Search for the cell housing the specified text and yield its (x, y) center coordinate. 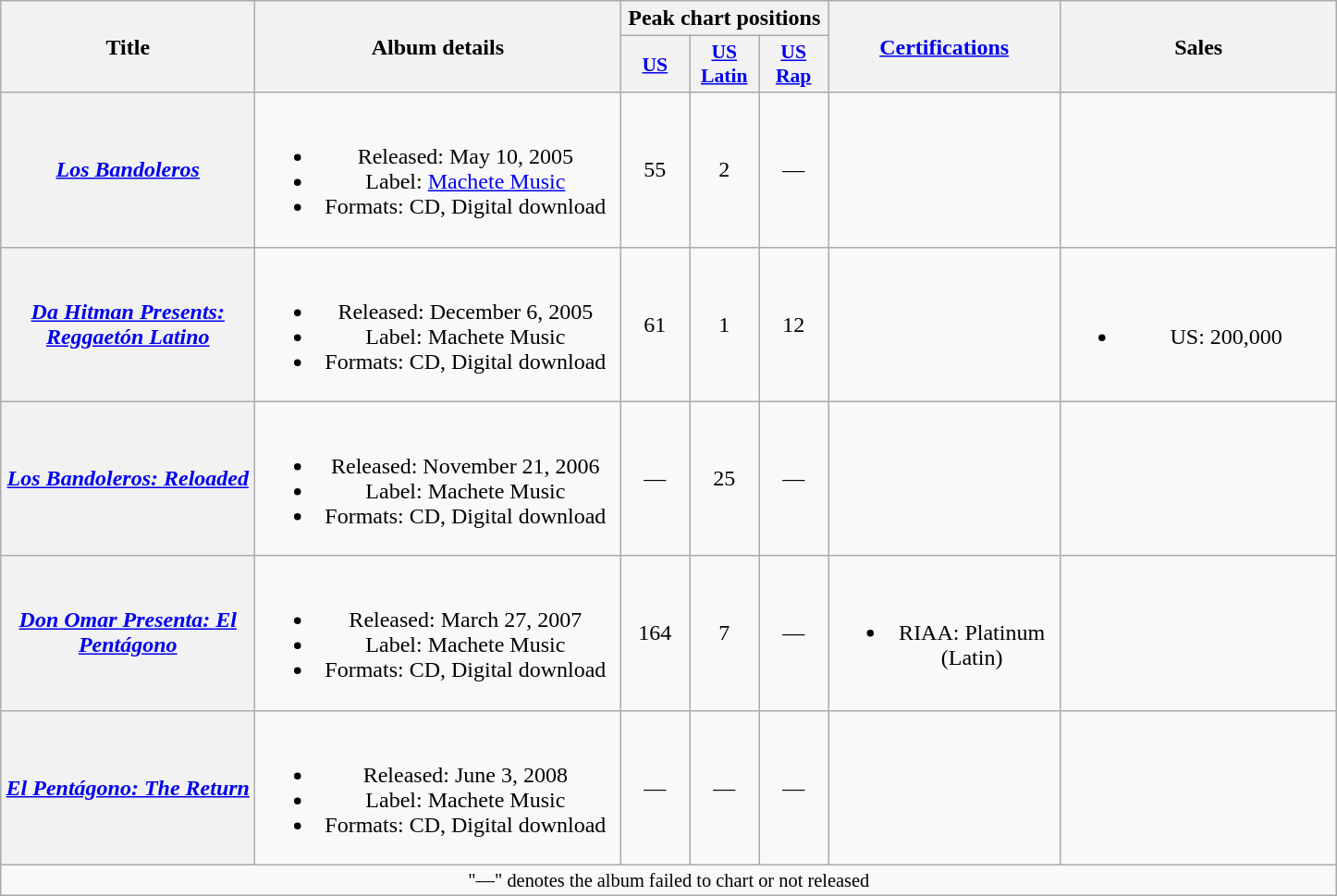
Released: May 10, 2005Label: Machete MusicFormats: CD, Digital download (438, 170)
USRap (793, 65)
Album details (438, 46)
2 (725, 170)
164 (655, 632)
Don Omar Presenta: El Pentágono (128, 632)
"—" denotes the album failed to chart or not released (669, 880)
Los Bandoleros (128, 170)
US: 200,000 (1198, 324)
12 (793, 324)
Released: June 3, 2008Label: Machete MusicFormats: CD, Digital download (438, 788)
7 (725, 632)
El Pentágono: The Return (128, 788)
1 (725, 324)
US (655, 65)
61 (655, 324)
Certifications (945, 46)
Title (128, 46)
Peak chart positions (725, 18)
Released: December 6, 2005Label: Machete MusicFormats: CD, Digital download (438, 324)
RIAA: Platinum (Latin) (945, 632)
Released: November 21, 2006Label: Machete MusicFormats: CD, Digital download (438, 479)
55 (655, 170)
25 (725, 479)
Da Hitman Presents: Reggaetón Latino (128, 324)
Released: March 27, 2007Label: Machete MusicFormats: CD, Digital download (438, 632)
USLatin (725, 65)
Los Bandoleros: Reloaded (128, 479)
Sales (1198, 46)
